Return the (x, y) coordinate for the center point of the cell that contains the specified text.  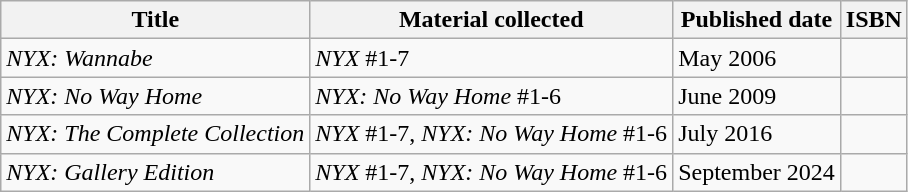
September 2024 (757, 172)
June 2009 (757, 96)
NYX: No Way Home (156, 96)
NYX: The Complete Collection (156, 134)
NYX #1-7 (492, 58)
July 2016 (757, 134)
NYX: Wannabe (156, 58)
NYX: No Way Home #1-6 (492, 96)
May 2006 (757, 58)
NYX: Gallery Edition (156, 172)
ISBN (874, 20)
Title (156, 20)
Material collected (492, 20)
Published date (757, 20)
